Identify which cell holds the provided text, then report its [X, Y] central coordinate. 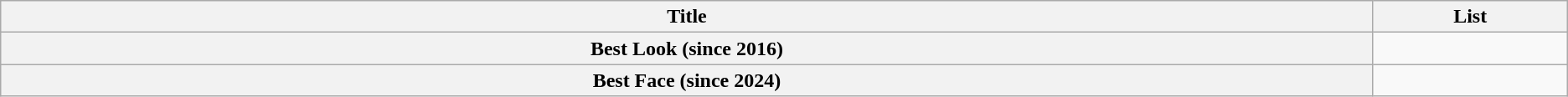
List [1470, 17]
Best Look (since 2016) [687, 48]
Title [687, 17]
Best Face (since 2024) [687, 80]
